Scan for the cell matching the given text and deliver its (x, y) coordinate at center. 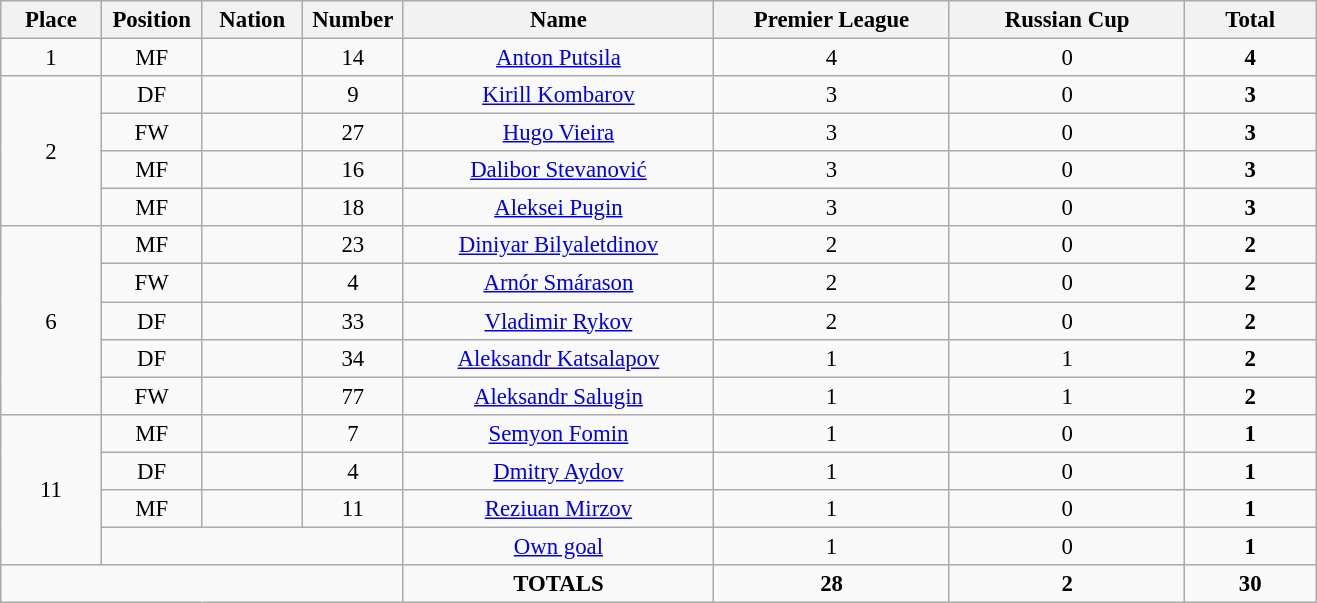
34 (354, 358)
23 (354, 245)
Kirill Kombarov (558, 95)
Arnór Smárason (558, 283)
Hugo Vieira (558, 133)
7 (354, 433)
Own goal (558, 546)
Vladimir Rykov (558, 321)
Reziuan Mirzov (558, 509)
Aleksei Pugin (558, 208)
Russian Cup (1067, 20)
Anton Putsila (558, 58)
Dmitry Aydov (558, 471)
30 (1250, 584)
Semyon Fomin (558, 433)
Nation (252, 20)
Aleksandr Salugin (558, 396)
Dalibor Stevanović (558, 170)
Place (52, 20)
TOTALS (558, 584)
Diniyar Bilyaletdinov (558, 245)
Position (152, 20)
Name (558, 20)
9 (354, 95)
6 (52, 320)
Aleksandr Katsalapov (558, 358)
Number (354, 20)
Premier League (832, 20)
18 (354, 208)
27 (354, 133)
77 (354, 396)
16 (354, 170)
14 (354, 58)
33 (354, 321)
Total (1250, 20)
28 (832, 584)
